Determine the (x, y) coordinate at the center of the cell enclosing the given text.  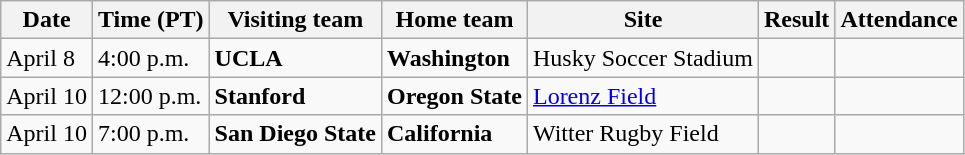
Husky Soccer Stadium (642, 58)
Washington (454, 58)
Site (642, 20)
Stanford (295, 96)
Witter Rugby Field (642, 134)
4:00 p.m. (150, 58)
Visiting team (295, 20)
Time (PT) (150, 20)
Oregon State (454, 96)
California (454, 134)
Attendance (899, 20)
Lorenz Field (642, 96)
UCLA (295, 58)
Home team (454, 20)
April 8 (47, 58)
Result (796, 20)
12:00 p.m. (150, 96)
Date (47, 20)
7:00 p.m. (150, 134)
San Diego State (295, 134)
